Return the [X, Y] coordinate for the center point of the cell that contains the specified text.  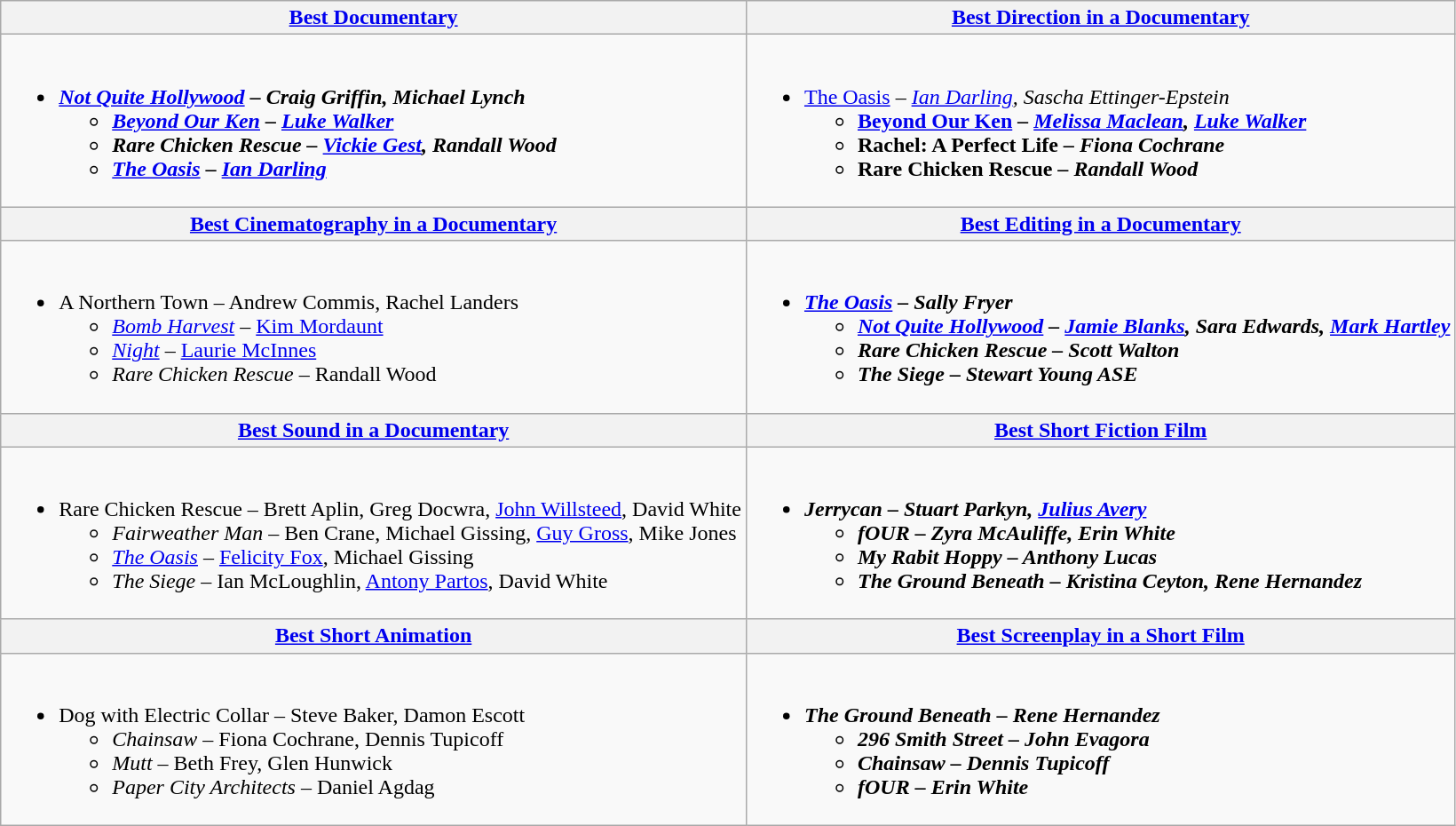
The Ground Beneath – Rene Hernandez296 Smith Street – John EvagoraChainsaw – Dennis TupicofffOUR – Erin White [1100, 739]
Best Sound in a Documentary [374, 430]
The Oasis – Sally FryerNot Quite Hollywood – Jamie Blanks, Sara Edwards, Mark HartleyRare Chicken Rescue – Scott WaltonThe Siege – Stewart Young ASE [1100, 327]
A Northern Town – Andrew Commis, Rachel LandersBomb Harvest – Kim MordauntNight – Laurie McInnesRare Chicken Rescue – Randall Wood [374, 327]
Best Editing in a Documentary [1100, 224]
Best Cinematography in a Documentary [374, 224]
Best Screenplay in a Short Film [1100, 636]
Best Short Fiction Film [1100, 430]
Best Documentary [374, 18]
Best Direction in a Documentary [1100, 18]
Not Quite Hollywood – Craig Griffin, Michael LynchBeyond Our Ken – Luke WalkerRare Chicken Rescue – Vickie Gest, Randall WoodThe Oasis – Ian Darling [374, 121]
Best Short Animation [374, 636]
